Determine the [x, y] coordinate at the center of the cell enclosing the given text.  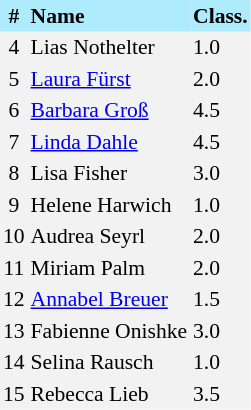
14 [14, 362]
11 [14, 268]
15 [14, 394]
1.5 [220, 300]
Selina Rausch [109, 362]
Rebecca Lieb [109, 394]
10 [14, 236]
Fabienne Onishke [109, 331]
5 [14, 79]
Lias Nothelter [109, 48]
13 [14, 331]
Annabel Breuer [109, 300]
Helene Harwich [109, 205]
Audrea Seyrl [109, 236]
8 [14, 174]
4 [14, 48]
Barbara Groß [109, 110]
9 [14, 205]
Linda Dahle [109, 142]
Miriam Palm [109, 268]
Laura Fürst [109, 79]
6 [14, 110]
12 [14, 300]
Class. [220, 16]
3.5 [220, 394]
Lisa Fisher [109, 174]
7 [14, 142]
Name [109, 16]
# [14, 16]
